Find where the given text appears and provide that cell's center as (X, Y) coordinate. 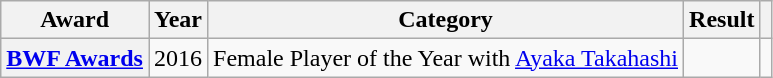
BWF Awards (75, 58)
Female Player of the Year with Ayaka Takahashi (446, 58)
Category (446, 20)
Award (75, 20)
Year (178, 20)
2016 (178, 58)
Result (722, 20)
